Capture the cell that displays the provided text and extract its [X, Y] central coordinate. 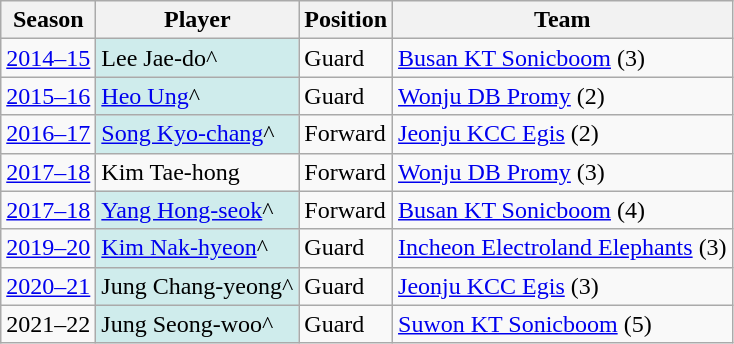
2016–17 [48, 134]
Jeonju KCC Egis (3) [563, 286]
Jung Seong-woo^ [198, 324]
Wonju DB Promy (3) [563, 172]
Heo Ung^ [198, 96]
Position [346, 20]
Kim Tae-hong [198, 172]
Yang Hong-seok^ [198, 210]
2019–20 [48, 248]
Jeonju KCC Egis (2) [563, 134]
Kim Nak-hyeon^ [198, 248]
Lee Jae-do^ [198, 58]
Suwon KT Sonicboom (5) [563, 324]
Wonju DB Promy (2) [563, 96]
2021–22 [48, 324]
2014–15 [48, 58]
Team [563, 20]
Song Kyo-chang^ [198, 134]
2020–21 [48, 286]
2015–16 [48, 96]
Jung Chang-yeong^ [198, 286]
Season [48, 20]
Busan KT Sonicboom (3) [563, 58]
Incheon Electroland Elephants (3) [563, 248]
Player [198, 20]
Busan KT Sonicboom (4) [563, 210]
